Locate the cell with the specified text and output its [x, y] center coordinate. 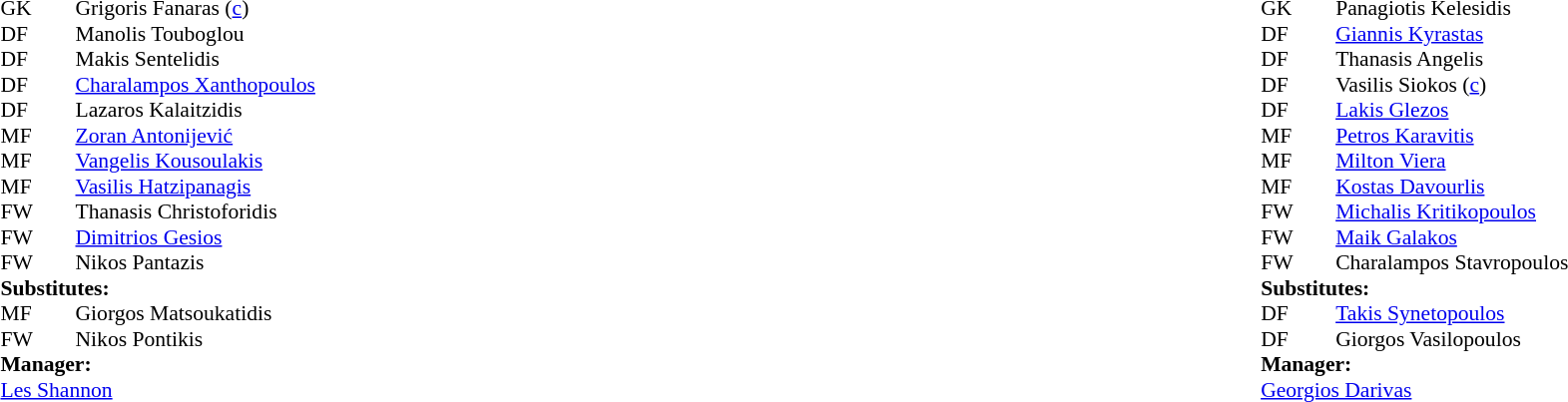
Kostas Davourlis [1451, 187]
Makis Sentelidis [196, 59]
Charalampos Xanthopoulos [196, 85]
Thanasis Angelis [1451, 59]
Nikos Pantazis [196, 262]
Takis Synetopoulos [1451, 314]
Manolis Touboglou [196, 34]
Giannis Kyrastas [1451, 34]
Dimitrios Gesios [196, 237]
Lakis Glezos [1451, 111]
Lazaros Kalaitzidis [196, 111]
Thanasis Christoforidis [196, 212]
Giorgos Vasilopoulos [1451, 339]
Nikos Pontikis [196, 339]
Vasilis Hatzipanagis [196, 187]
Vangelis Kousoulakis [196, 161]
Vasilis Siokos (c) [1451, 85]
Charalampos Stavropoulos [1451, 262]
Michalis Kritikopoulos [1451, 212]
Milton Viera [1451, 161]
Petros Karavitis [1451, 136]
Zoran Antonijević [196, 136]
Giorgos Matsoukatidis [196, 314]
Maik Galakos [1451, 237]
